Provide the [X, Y] coordinate of the cell's center where the given text is located.  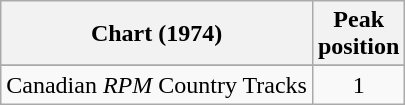
Canadian RPM Country Tracks [157, 85]
1 [358, 85]
Peakposition [358, 34]
Chart (1974) [157, 34]
